Provide the (x, y) coordinate of the cell's center where the given text is located.  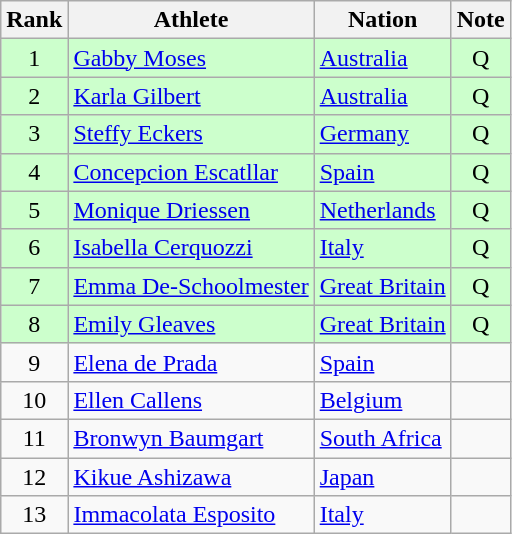
Kikue Ashizawa (191, 477)
Belgium (382, 400)
Steffy Eckers (191, 134)
5 (34, 210)
Gabby Moses (191, 58)
12 (34, 477)
Athlete (191, 20)
13 (34, 515)
6 (34, 248)
10 (34, 400)
3 (34, 134)
2 (34, 96)
Note (480, 20)
Japan (382, 477)
Emily Gleaves (191, 324)
Nation (382, 20)
7 (34, 286)
Karla Gilbert (191, 96)
Emma De-Schoolmester (191, 286)
Elena de Prada (191, 362)
Netherlands (382, 210)
11 (34, 438)
Immacolata Esposito (191, 515)
4 (34, 172)
Rank (34, 20)
Isabella Cerquozzi (191, 248)
Concepcion Escatllar (191, 172)
Germany (382, 134)
Ellen Callens (191, 400)
Monique Driessen (191, 210)
8 (34, 324)
1 (34, 58)
9 (34, 362)
Bronwyn Baumgart (191, 438)
South Africa (382, 438)
